Find where the given text appears and provide that cell's center as [X, Y] coordinate. 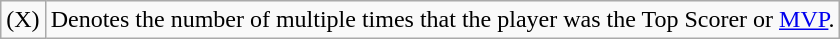
(X) [23, 20]
Denotes the number of multiple times that the player was the Top Scorer or MVP. [442, 20]
